Identify which cell holds the provided text, then report its [X, Y] central coordinate. 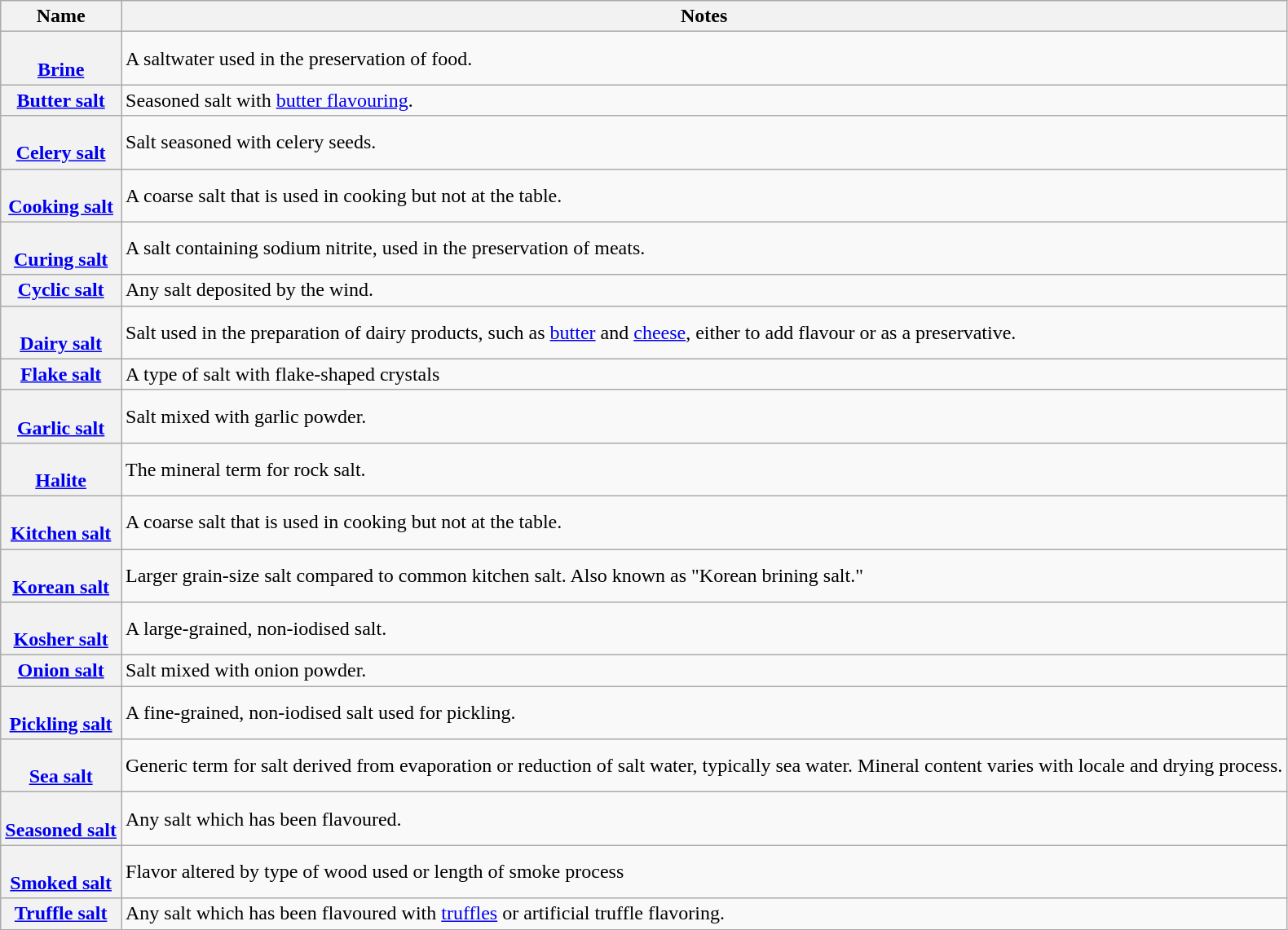
Larger grain-size salt compared to common kitchen salt. Also known as "Korean brining salt." [704, 575]
Salt used in the preparation of dairy products, such as butter and cheese, either to add flavour or as a preservative. [704, 333]
Truffle salt [61, 914]
Name [61, 16]
Salt mixed with onion powder. [704, 671]
Any salt which has been flavoured with truffles or artificial truffle flavoring. [704, 914]
Halite [61, 469]
Sea salt [61, 766]
A salt containing sodium nitrite, used in the preservation of meats. [704, 248]
Pickling salt [61, 712]
Cooking salt [61, 196]
A large-grained, non-iodised salt. [704, 629]
A fine-grained, non-iodised salt used for pickling. [704, 712]
Smoked salt [61, 872]
Seasoned salt [61, 818]
Butter salt [61, 100]
Kosher salt [61, 629]
A type of salt with flake-shaped crystals [704, 374]
Garlic salt [61, 416]
Dairy salt [61, 333]
Any salt deposited by the wind. [704, 290]
Notes [704, 16]
Brine [61, 59]
Celery salt [61, 142]
Cyclic salt [61, 290]
Salt seasoned with celery seeds. [704, 142]
Curing salt [61, 248]
Seasoned salt with butter flavouring. [704, 100]
Kitchen salt [61, 522]
Flavor altered by type of wood used or length of smoke process [704, 872]
The mineral term for rock salt. [704, 469]
Onion salt [61, 671]
Korean salt [61, 575]
A saltwater used in the preservation of food. [704, 59]
Salt mixed with garlic powder. [704, 416]
Any salt which has been flavoured. [704, 818]
Flake salt [61, 374]
